Output the (X, Y) coordinate of the center of the cell containing the given text.  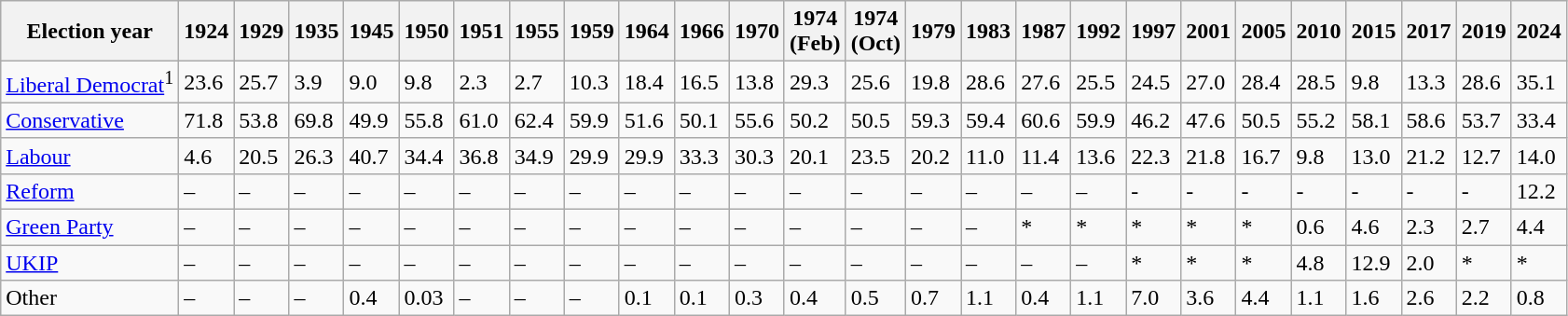
2005 (1264, 32)
59.4 (988, 120)
1924 (207, 32)
14.0 (1538, 156)
30.3 (757, 156)
9.0 (371, 82)
1959 (591, 32)
12.2 (1538, 191)
1983 (988, 32)
1970 (757, 32)
1929 (261, 32)
2019 (1484, 32)
47.6 (1208, 120)
49.9 (371, 120)
1966 (701, 32)
2010 (1318, 32)
1955 (537, 32)
Reform (89, 191)
62.4 (537, 120)
1997 (1154, 32)
19.8 (934, 82)
11.0 (988, 156)
34.9 (537, 156)
1974(Feb) (815, 32)
55.2 (1318, 120)
13.3 (1428, 82)
33.4 (1538, 120)
0.6 (1318, 227)
Conservative (89, 120)
10.3 (591, 82)
2015 (1374, 32)
Green Party (89, 227)
1951 (481, 32)
59.3 (934, 120)
Election year (89, 32)
46.2 (1154, 120)
1935 (317, 32)
28.5 (1318, 82)
22.3 (1154, 156)
0.03 (427, 298)
25.7 (261, 82)
20.5 (261, 156)
4.8 (1318, 263)
60.6 (1044, 120)
50.2 (815, 120)
18.4 (647, 82)
13.0 (1374, 156)
69.8 (317, 120)
1964 (647, 32)
2.2 (1484, 298)
2017 (1428, 32)
13.8 (757, 82)
25.5 (1098, 82)
0.5 (875, 298)
16.7 (1264, 156)
20.2 (934, 156)
24.5 (1154, 82)
16.5 (701, 82)
Labour (89, 156)
0.8 (1538, 298)
21.2 (1428, 156)
27.6 (1044, 82)
3.6 (1208, 298)
Liberal Democrat1 (89, 82)
27.0 (1208, 82)
25.6 (875, 82)
1950 (427, 32)
55.6 (757, 120)
26.3 (317, 156)
53.7 (1484, 120)
7.0 (1154, 298)
0.7 (934, 298)
2.6 (1428, 298)
1974(Oct) (875, 32)
33.3 (701, 156)
11.4 (1044, 156)
2001 (1208, 32)
1979 (934, 32)
34.4 (427, 156)
61.0 (481, 120)
50.1 (701, 120)
12.9 (1374, 263)
58.6 (1428, 120)
1992 (1098, 32)
13.6 (1098, 156)
40.7 (371, 156)
1945 (371, 32)
21.8 (1208, 156)
35.1 (1538, 82)
20.1 (815, 156)
28.4 (1264, 82)
1.6 (1374, 298)
51.6 (647, 120)
71.8 (207, 120)
58.1 (1374, 120)
23.5 (875, 156)
36.8 (481, 156)
29.3 (815, 82)
2024 (1538, 32)
12.7 (1484, 156)
55.8 (427, 120)
1987 (1044, 32)
53.8 (261, 120)
Other (89, 298)
2.0 (1428, 263)
0.3 (757, 298)
23.6 (207, 82)
UKIP (89, 263)
3.9 (317, 82)
